Return the [x, y] coordinate for the center point of the cell that contains the specified text.  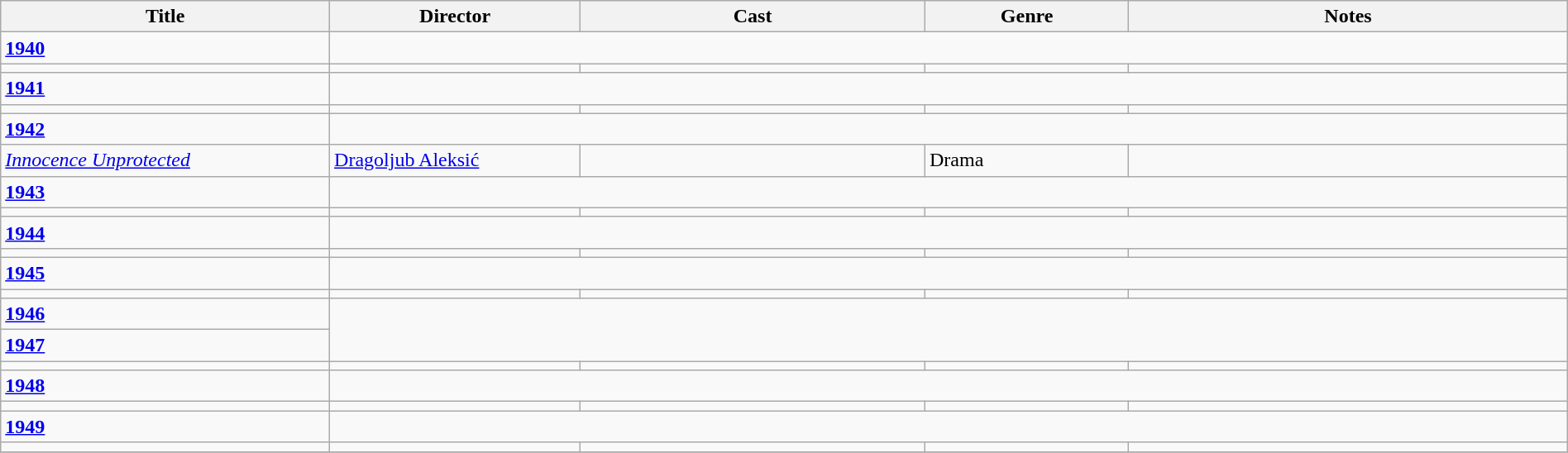
1944 [165, 232]
1940 [165, 48]
Director [455, 17]
1947 [165, 346]
1942 [165, 129]
1945 [165, 273]
Cast [753, 17]
1949 [165, 427]
Notes [1348, 17]
1943 [165, 192]
Dragoljub Aleksić [455, 160]
1941 [165, 88]
Genre [1026, 17]
1948 [165, 386]
Innocence Unprotected [165, 160]
1946 [165, 314]
Drama [1026, 160]
Title [165, 17]
